Scan for the cell matching the given text and deliver its (X, Y) coordinate at center. 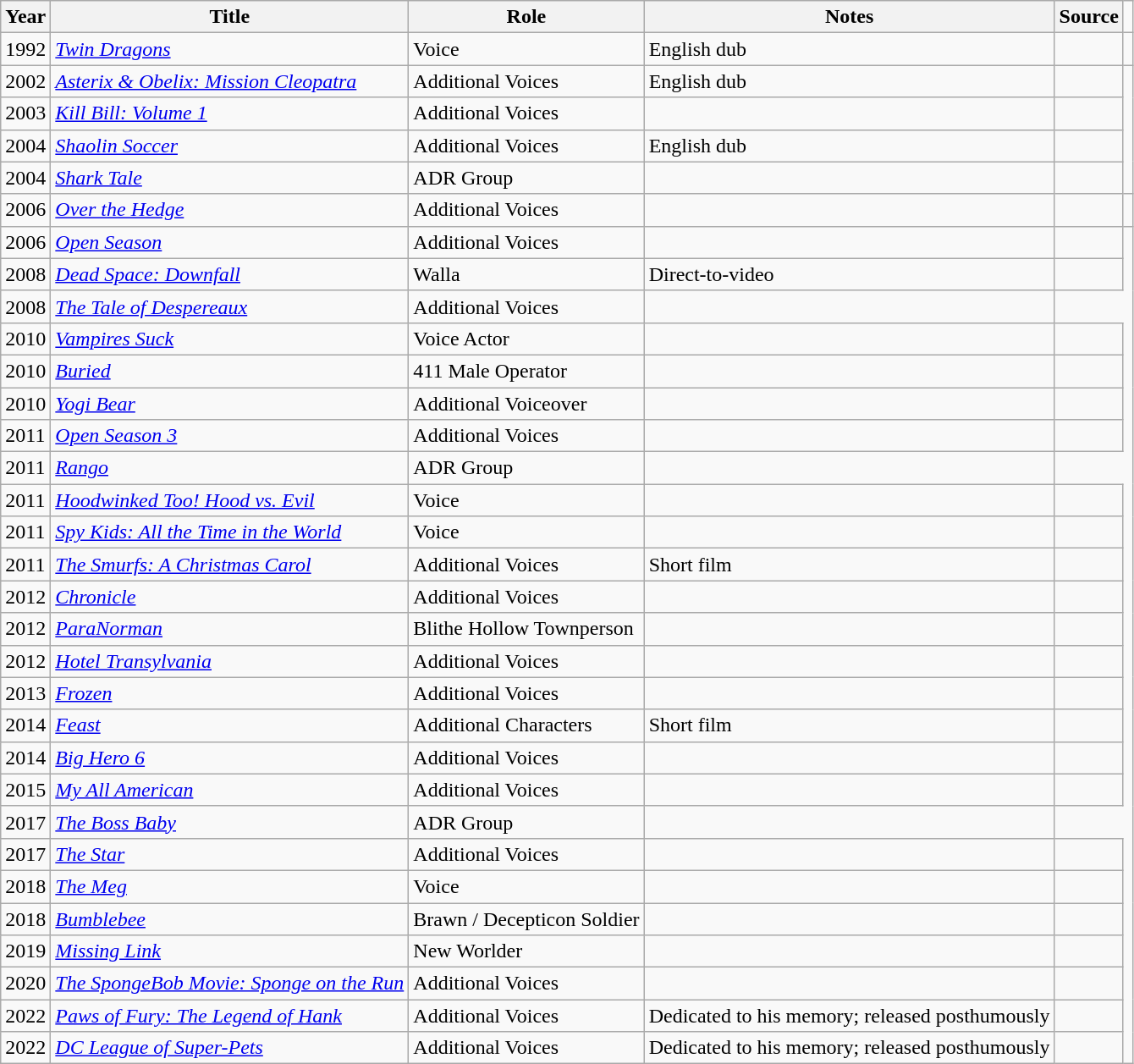
Year (25, 17)
Frozen (230, 693)
The Boss Baby (230, 822)
Yogi Bear (230, 404)
Additional Characters (526, 725)
ParaNorman (230, 629)
Asterix & Obelix: Mission Cleopatra (230, 81)
Buried (230, 371)
DC League of Super-Pets (230, 1048)
Bumblebee (230, 918)
My All American (230, 790)
2013 (25, 693)
Chronicle (230, 597)
Dead Space: Downfall (230, 274)
Brawn / Decepticon Soldier (526, 918)
Voice Actor (526, 339)
Source (1088, 17)
2015 (25, 790)
Open Season 3 (230, 436)
Hoodwinked Too! Hood vs. Evil (230, 500)
2003 (25, 113)
Blithe Hollow Townperson (526, 629)
Paws of Fury: The Legend of Hank (230, 1016)
Over the Hedge (230, 210)
Title (230, 17)
Kill Bill: Volume 1 (230, 113)
2002 (25, 81)
The Tale of Despereaux (230, 306)
Spy Kids: All the Time in the World (230, 532)
Big Hero 6 (230, 758)
Shaolin Soccer (230, 146)
Open Season (230, 242)
Feast (230, 725)
The Smurfs: A Christmas Carol (230, 565)
New Worlder (526, 951)
2019 (25, 951)
Additional Voiceover (526, 404)
Shark Tale (230, 178)
The Star (230, 854)
2020 (25, 984)
411 Male Operator (526, 371)
The Meg (230, 886)
Missing Link (230, 951)
Rango (230, 468)
Twin Dragons (230, 49)
The SpongeBob Movie: Sponge on the Run (230, 984)
1992 (25, 49)
Role (526, 17)
Notes (850, 17)
Vampires Suck (230, 339)
Direct-to-video (850, 274)
Hotel Transylvania (230, 661)
Walla (526, 274)
